Pinpoint the cell where the given text exists, returning its (X, Y) midpoint coordinate. 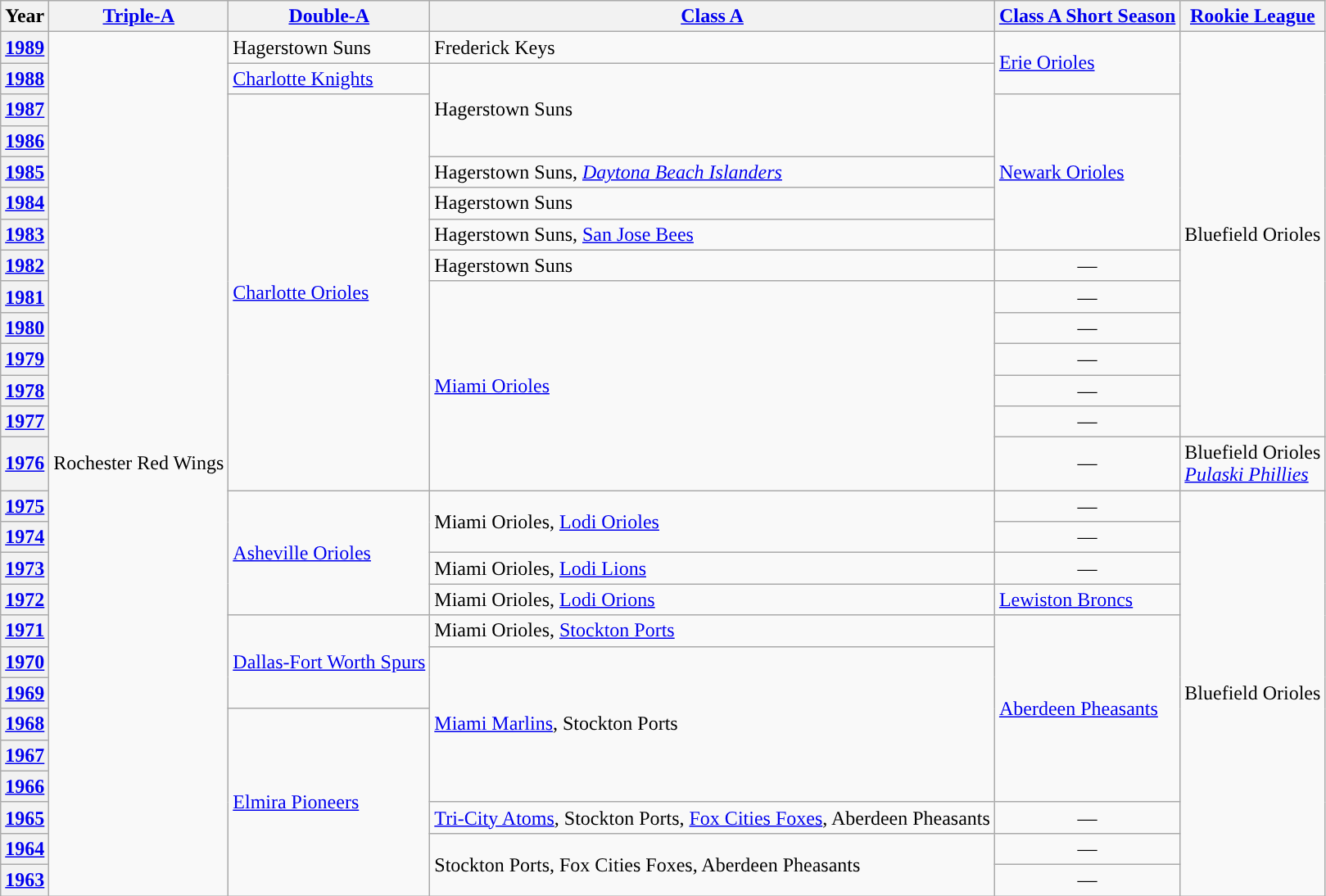
Miami Orioles, Lodi Orioles (713, 522)
Tri-City Atoms, Stockton Ports, Fox Cities Foxes, Aberdeen Pheasants (713, 817)
Stockton Ports, Fox Cities Foxes, Aberdeen Pheasants (713, 864)
1989 (25, 48)
Miami Marlins, Stockton Ports (713, 724)
1969 (25, 693)
1967 (25, 755)
1983 (25, 234)
Lewiston Broncs (1087, 600)
Class A (713, 16)
Year (25, 16)
1975 (25, 506)
1979 (25, 359)
Erie Orioles (1087, 63)
Charlotte Orioles (329, 292)
Hagerstown Suns, San Jose Bees (713, 234)
1986 (25, 141)
Rochester Red Wings (139, 464)
Newark Orioles (1087, 172)
1976 (25, 464)
1988 (25, 79)
Class A Short Season (1087, 16)
1963 (25, 880)
1970 (25, 662)
Hagerstown Suns, Daytona Beach Islanders (713, 172)
Double-A (329, 16)
Aberdeen Pheasants (1087, 708)
1966 (25, 786)
1977 (25, 422)
1982 (25, 265)
1973 (25, 568)
Triple-A (139, 16)
Dallas-Fort Worth Spurs (329, 662)
1987 (25, 110)
1964 (25, 848)
1971 (25, 631)
1974 (25, 537)
1978 (25, 391)
Miami Orioles (713, 385)
1972 (25, 600)
1968 (25, 724)
Miami Orioles, Lodi Orions (713, 600)
Elmira Pioneers (329, 802)
1981 (25, 296)
1965 (25, 817)
Miami Orioles, Stockton Ports (713, 631)
Asheville Orioles (329, 553)
Rookie League (1253, 16)
Charlotte Knights (329, 79)
Miami Orioles, Lodi Lions (713, 568)
1984 (25, 203)
1980 (25, 328)
1985 (25, 172)
Bluefield OriolesPulaski Phillies (1253, 464)
Frederick Keys (713, 48)
